Determine the [x, y] coordinate at the center of the cell enclosing the given text.  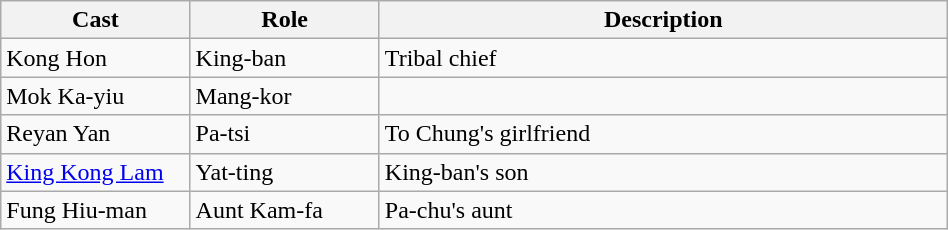
King Kong Lam [96, 172]
King-ban's son [663, 172]
Aunt Kam-fa [284, 210]
To Chung's girlfriend [663, 134]
Pa-tsi [284, 134]
Fung Hiu-man [96, 210]
Mok Ka-yiu [96, 96]
Yat-ting [284, 172]
Role [284, 20]
Reyan Yan [96, 134]
Tribal chief [663, 58]
Cast [96, 20]
King-ban [284, 58]
Mang-kor [284, 96]
Pa-chu's aunt [663, 210]
Description [663, 20]
Kong Hon [96, 58]
